Extract the [x, y] coordinate from the center of the cell holding the provided text.  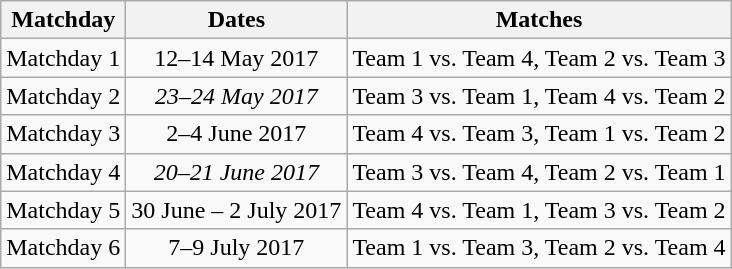
Matchday 1 [64, 58]
20–21 June 2017 [236, 172]
Team 3 vs. Team 4, Team 2 vs. Team 1 [539, 172]
Matchday 4 [64, 172]
Team 4 vs. Team 1, Team 3 vs. Team 2 [539, 210]
23–24 May 2017 [236, 96]
Matchday 6 [64, 248]
Team 3 vs. Team 1, Team 4 vs. Team 2 [539, 96]
Matchday 2 [64, 96]
Team 1 vs. Team 3, Team 2 vs. Team 4 [539, 248]
7–9 July 2017 [236, 248]
Dates [236, 20]
2–4 June 2017 [236, 134]
Team 4 vs. Team 3, Team 1 vs. Team 2 [539, 134]
Team 1 vs. Team 4, Team 2 vs. Team 3 [539, 58]
30 June – 2 July 2017 [236, 210]
Matchday 3 [64, 134]
Matchday [64, 20]
12–14 May 2017 [236, 58]
Matchday 5 [64, 210]
Matches [539, 20]
